Locate the cell with the specified text and output its [x, y] center coordinate. 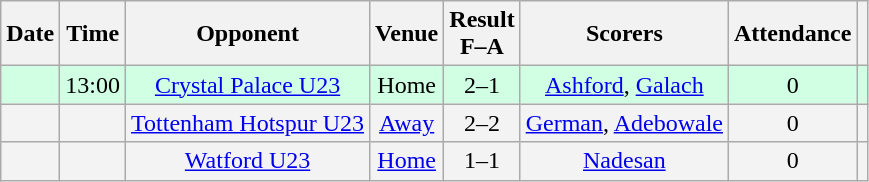
Date [30, 34]
2–1 [482, 85]
Tottenham Hotspur U23 [248, 123]
Ashford, Galach [624, 85]
Watford U23 [248, 161]
Away [407, 123]
Crystal Palace U23 [248, 85]
Venue [407, 34]
German, Adebowale [624, 123]
Time [93, 34]
13:00 [93, 85]
Attendance [793, 34]
1–1 [482, 161]
Scorers [624, 34]
2–2 [482, 123]
Nadesan [624, 161]
Opponent [248, 34]
ResultF–A [482, 34]
